Return the [x, y] coordinate for the center point of the cell that contains the specified text.  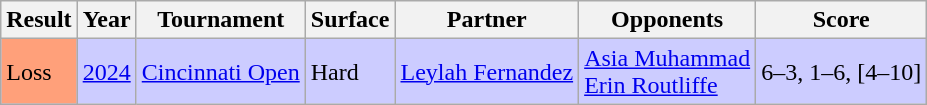
Hard [350, 72]
Asia Muhammad Erin Routliffe [668, 72]
Score [842, 20]
Leylah Fernandez [487, 72]
Result [39, 20]
Loss [39, 72]
Surface [350, 20]
Year [106, 20]
2024 [106, 72]
Opponents [668, 20]
Tournament [220, 20]
Cincinnati Open [220, 72]
6–3, 1–6, [4–10] [842, 72]
Partner [487, 20]
